Extract the (x, y) coordinate from the center of the cell holding the provided text.  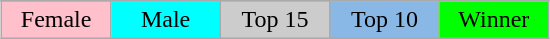
Winner (494, 20)
Male (166, 20)
Top 10 (384, 20)
Female (56, 20)
Top 15 (274, 20)
